Extract the [X, Y] coordinate from the center of the cell holding the provided text.  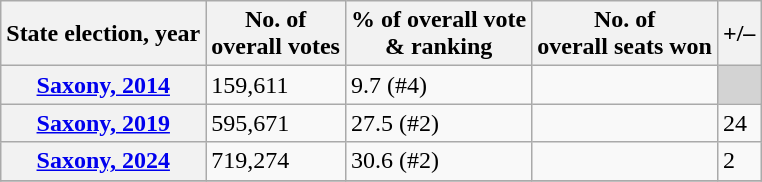
Saxony, 2014 [104, 85]
595,671 [276, 123]
No. ofoverall seats won [625, 34]
Saxony, 2024 [104, 161]
719,274 [276, 161]
30.6 (#2) [438, 161]
159,611 [276, 85]
24 [738, 123]
State election, year [104, 34]
% of overall vote & ranking [438, 34]
9.7 (#4) [438, 85]
No. ofoverall votes [276, 34]
+/– [738, 34]
27.5 (#2) [438, 123]
2 [738, 161]
Saxony, 2019 [104, 123]
